From the cell containing the given text, extract its center point as (X, Y) coordinate. 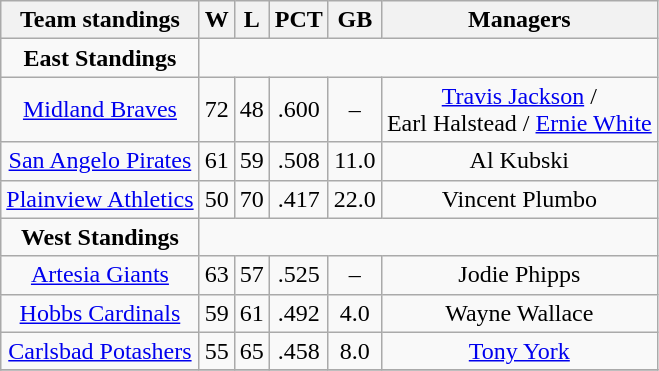
Wayne Wallace (519, 313)
East Standings (100, 58)
Hobbs Cardinals (100, 313)
.417 (298, 199)
PCT (298, 20)
Carlsbad Potashers (100, 351)
48 (252, 110)
4.0 (354, 313)
Vincent Plumbo (519, 199)
50 (216, 199)
65 (252, 351)
West Standings (100, 237)
11.0 (354, 161)
8.0 (354, 351)
55 (216, 351)
.600 (298, 110)
Team standings (100, 20)
Travis Jackson / Earl Halstead / Ernie White (519, 110)
GB (354, 20)
San Angelo Pirates (100, 161)
Managers (519, 20)
.525 (298, 275)
.492 (298, 313)
63 (216, 275)
Tony York (519, 351)
70 (252, 199)
Artesia Giants (100, 275)
57 (252, 275)
22.0 (354, 199)
72 (216, 110)
Al Kubski (519, 161)
L (252, 20)
.458 (298, 351)
Plainview Athletics (100, 199)
Midland Braves (100, 110)
.508 (298, 161)
Jodie Phipps (519, 275)
W (216, 20)
